Pinpoint the cell where the given text exists, returning its [x, y] midpoint coordinate. 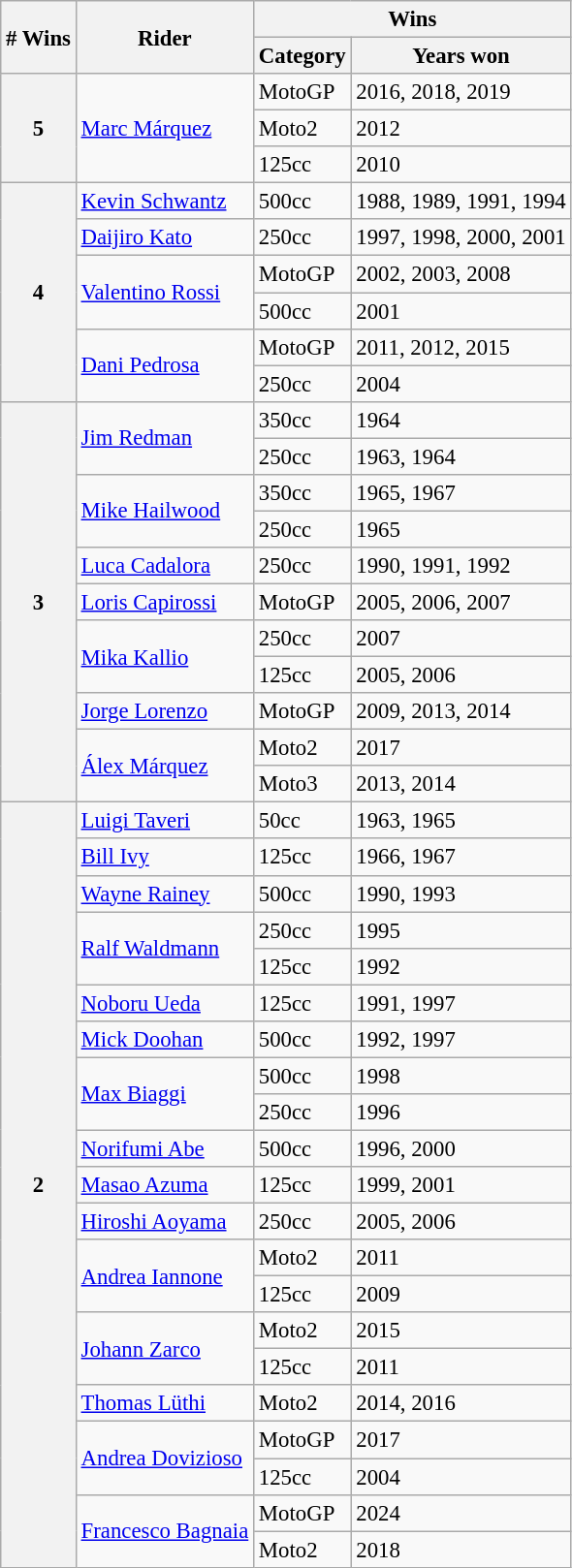
Dani Pedrosa [165, 364]
2002, 2003, 2008 [461, 274]
Mika Kallio [165, 657]
1998 [461, 1076]
Johann Zarco [165, 1349]
1964 [461, 420]
Jorge Lorenzo [165, 711]
Moto3 [302, 784]
2012 [461, 129]
Andrea Iannone [165, 1275]
2010 [461, 165]
# Wins [39, 37]
1990, 1993 [461, 894]
2014, 2016 [461, 1404]
1963, 1964 [461, 456]
Jim Redman [165, 438]
Years won [461, 56]
Rider [165, 37]
1966, 1967 [461, 858]
2016, 2018, 2019 [461, 92]
1965, 1967 [461, 493]
Luca Cadalora [165, 566]
Norifumi Abe [165, 1148]
2009, 2013, 2014 [461, 711]
4 [39, 293]
1963, 1965 [461, 821]
Category [302, 56]
Álex Márquez [165, 766]
1996, 2000 [461, 1148]
Max Biaggi [165, 1093]
Thomas Lüthi [165, 1404]
1992 [461, 966]
Bill Ivy [165, 858]
2007 [461, 639]
2024 [461, 1513]
3 [39, 602]
Mike Hailwood [165, 512]
1992, 1997 [461, 1040]
2001 [461, 311]
1991, 1997 [461, 1003]
Hiroshi Aoyama [165, 1222]
2011, 2012, 2015 [461, 347]
2018 [461, 1550]
Noboru Ueda [165, 1003]
1999, 2001 [461, 1185]
1965 [461, 529]
1997, 1998, 2000, 2001 [461, 237]
1996 [461, 1113]
Marc Márquez [165, 128]
2005, 2006, 2007 [461, 602]
1990, 1991, 1992 [461, 566]
Luigi Taveri [165, 821]
1995 [461, 930]
Wins [413, 19]
2 [39, 1184]
Andrea Dovizioso [165, 1458]
Wayne Rainey [165, 894]
Ralf Waldmann [165, 948]
Loris Capirossi [165, 602]
50cc [302, 821]
2009 [461, 1295]
Kevin Schwantz [165, 202]
Mick Doohan [165, 1040]
2015 [461, 1331]
Masao Azuma [165, 1185]
Daijiro Kato [165, 237]
5 [39, 128]
Valentino Rossi [165, 293]
Francesco Bagnaia [165, 1531]
2013, 2014 [461, 784]
1988, 1989, 1991, 1994 [461, 202]
